Locate the cell with the specified text and output its [x, y] center coordinate. 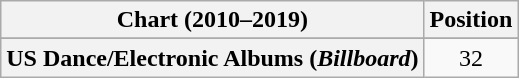
32 [471, 58]
Position [471, 20]
US Dance/Electronic Albums (Billboard) [212, 58]
Chart (2010–2019) [212, 20]
